Locate the cell with the specified text and output its [X, Y] center coordinate. 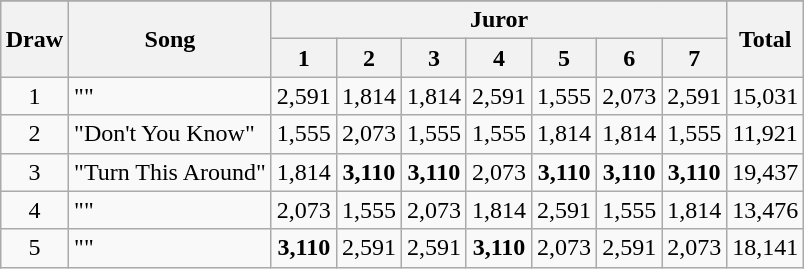
Song [170, 39]
Juror [498, 20]
6 [630, 58]
19,437 [766, 172]
15,031 [766, 96]
"Turn This Around" [170, 172]
7 [694, 58]
13,476 [766, 210]
"Don't You Know" [170, 134]
Total [766, 39]
11,921 [766, 134]
18,141 [766, 248]
Draw [34, 39]
